Capture the cell that displays the provided text and extract its [x, y] central coordinate. 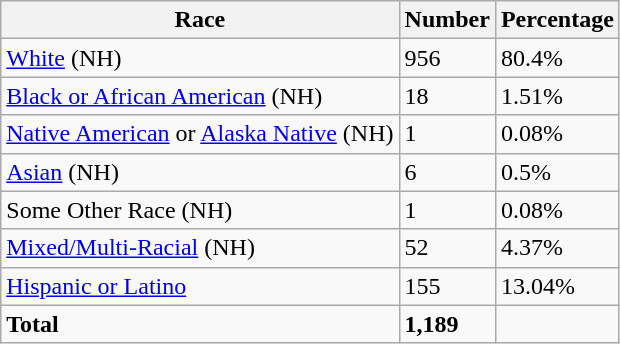
13.04% [557, 286]
18 [447, 96]
Some Other Race (NH) [200, 210]
Native American or Alaska Native (NH) [200, 134]
White (NH) [200, 58]
155 [447, 286]
0.5% [557, 172]
1.51% [557, 96]
6 [447, 172]
Number [447, 20]
1,189 [447, 324]
956 [447, 58]
Mixed/Multi-Racial (NH) [200, 248]
Black or African American (NH) [200, 96]
52 [447, 248]
Total [200, 324]
Hispanic or Latino [200, 286]
Percentage [557, 20]
80.4% [557, 58]
Race [200, 20]
Asian (NH) [200, 172]
4.37% [557, 248]
